Return (X, Y) of the center of cell containing provided text 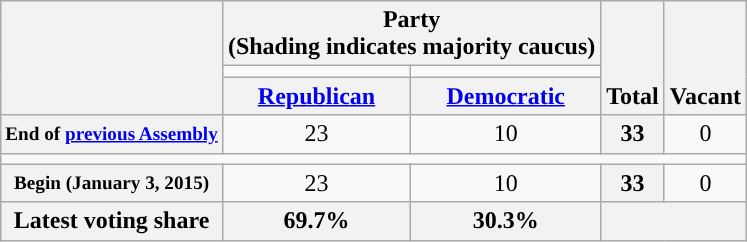
Total (633, 58)
Party (Shading indicates majority caucus) (411, 34)
Vacant (705, 58)
69.7% (316, 221)
End of previous Assembly (112, 134)
Begin (January 3, 2015) (112, 183)
Republican (316, 96)
Latest voting share (112, 221)
30.3% (506, 221)
Democratic (506, 96)
